Search for the cell housing the specified text and yield its (X, Y) center coordinate. 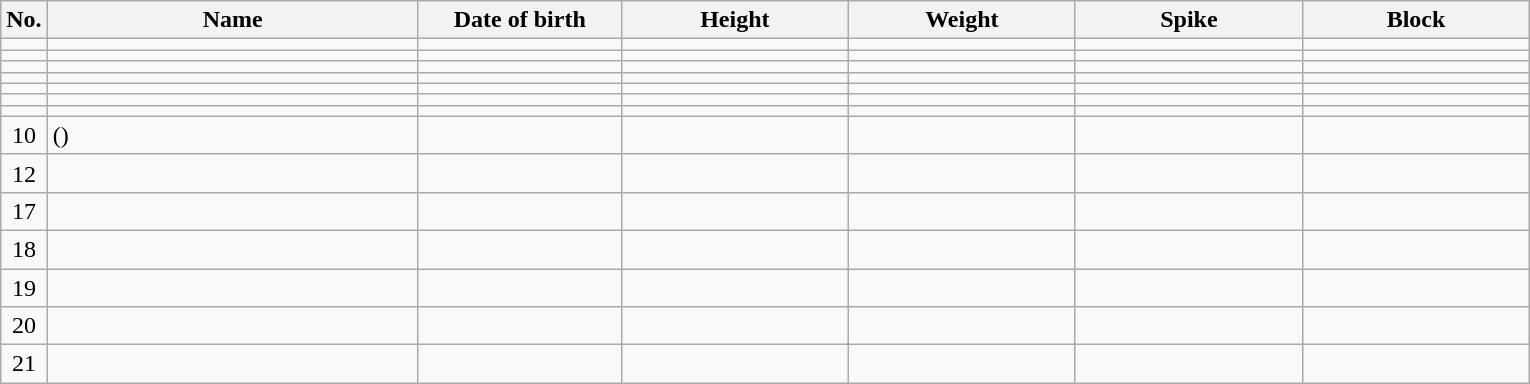
21 (24, 364)
No. (24, 20)
Block (1416, 20)
18 (24, 249)
10 (24, 135)
17 (24, 211)
Spike (1188, 20)
Height (734, 20)
19 (24, 287)
Name (232, 20)
Date of birth (520, 20)
20 (24, 326)
Weight (962, 20)
() (232, 135)
12 (24, 173)
